From the cell containing the given text, extract its center point as [X, Y] coordinate. 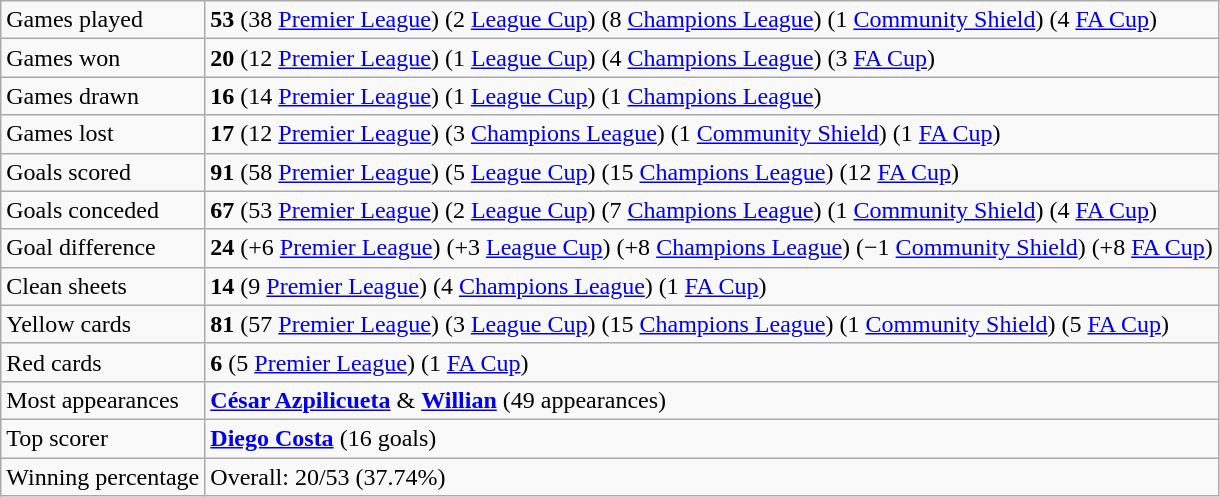
6 (5 Premier League) (1 FA Cup) [712, 362]
53 (38 Premier League) (2 League Cup) (8 Champions League) (1 Community Shield) (4 FA Cup) [712, 20]
Top scorer [103, 438]
Games drawn [103, 96]
Games lost [103, 134]
César Azpilicueta & Willian (49 appearances) [712, 400]
24 (+6 Premier League) (+3 League Cup) (+8 Champions League) (−1 Community Shield) (+8 FA Cup) [712, 248]
Overall: 20/53 (37.74%) [712, 477]
17 (12 Premier League) (3 Champions League) (1 Community Shield) (1 FA Cup) [712, 134]
Goal difference [103, 248]
Games played [103, 20]
81 (57 Premier League) (3 League Cup) (15 Champions League) (1 Community Shield) (5 FA Cup) [712, 324]
Clean sheets [103, 286]
Diego Costa (16 goals) [712, 438]
Goals conceded [103, 210]
Winning percentage [103, 477]
20 (12 Premier League) (1 League Cup) (4 Champions League) (3 FA Cup) [712, 58]
16 (14 Premier League) (1 League Cup) (1 Champions League) [712, 96]
Most appearances [103, 400]
14 (9 Premier League) (4 Champions League) (1 FA Cup) [712, 286]
Red cards [103, 362]
Goals scored [103, 172]
Yellow cards [103, 324]
Games won [103, 58]
67 (53 Premier League) (2 League Cup) (7 Champions League) (1 Community Shield) (4 FA Cup) [712, 210]
91 (58 Premier League) (5 League Cup) (15 Champions League) (12 FA Cup) [712, 172]
